Pinpoint the cell where the given text exists, returning its [X, Y] midpoint coordinate. 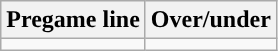
Pregame line [74, 20]
Over/under [210, 20]
